Capture the cell that displays the provided text and extract its (x, y) central coordinate. 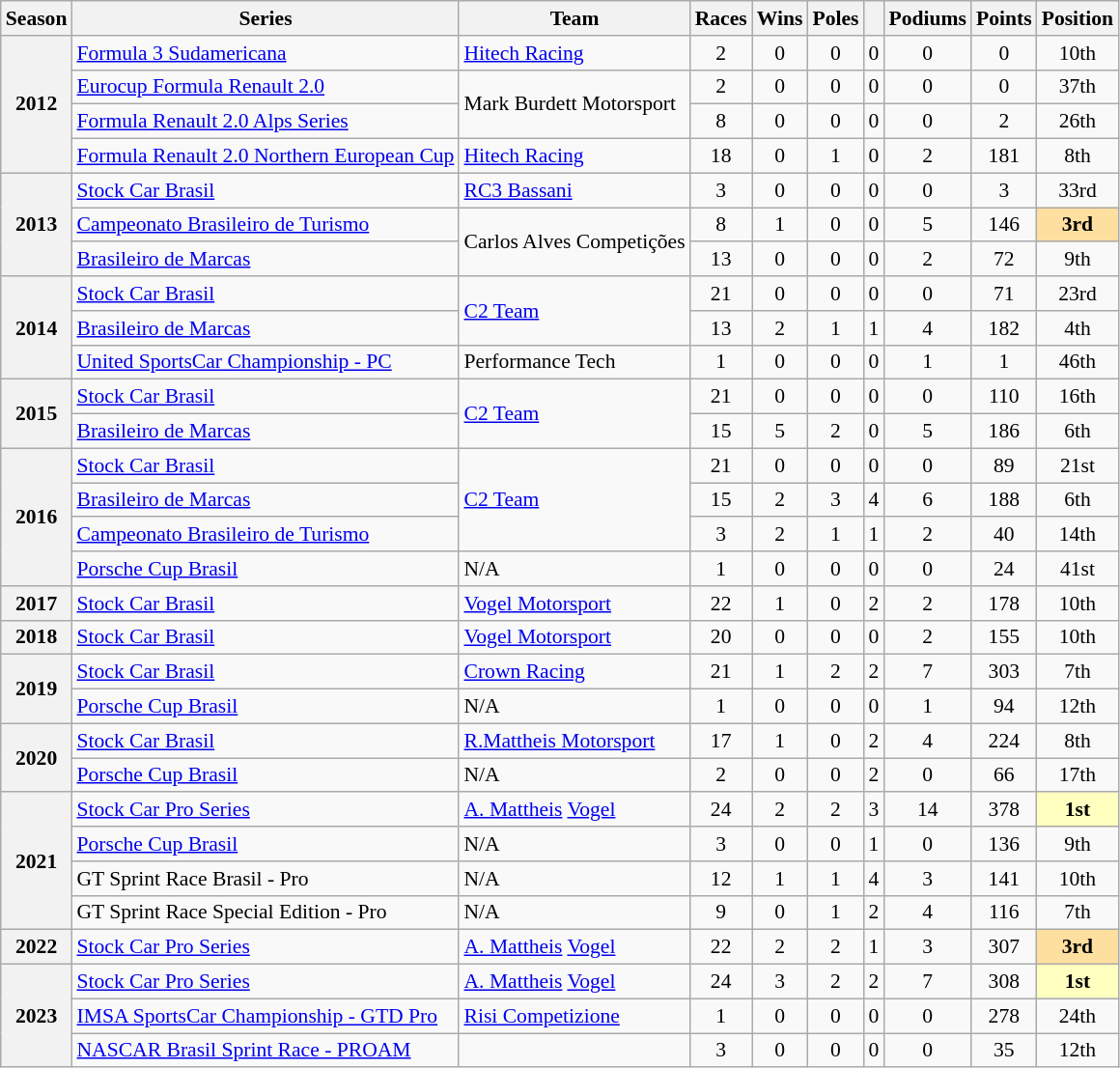
24th (1078, 1016)
71 (1004, 294)
IMSA SportsCar Championship - GTD Pro (265, 1016)
GT Sprint Race Brasil - Pro (265, 879)
182 (1004, 328)
GT Sprint Race Special Edition - Pro (265, 913)
186 (1004, 432)
16th (1078, 397)
2014 (37, 328)
12 (721, 879)
2023 (37, 1016)
Crown Racing (574, 672)
146 (1004, 225)
Risi Competizione (574, 1016)
2019 (37, 689)
Series (265, 18)
Podiums (927, 18)
United SportsCar Championship - PC (265, 362)
110 (1004, 397)
18 (721, 156)
307 (1004, 947)
136 (1004, 844)
RC3 Bassani (574, 190)
141 (1004, 879)
224 (1004, 741)
Mark Burdett Motorsport (574, 104)
94 (1004, 707)
2021 (37, 861)
20 (721, 637)
41st (1078, 569)
Eurocup Formula Renault 2.0 (265, 87)
33rd (1078, 190)
21st (1078, 465)
Performance Tech (574, 362)
181 (1004, 156)
Formula Renault 2.0 Alps Series (265, 122)
2016 (37, 517)
Wins (780, 18)
Team (574, 18)
40 (1004, 535)
2012 (37, 104)
26th (1078, 122)
2017 (37, 604)
2013 (37, 224)
Formula Renault 2.0 Northern European Cup (265, 156)
Races (721, 18)
6 (927, 500)
72 (1004, 260)
14th (1078, 535)
4th (1078, 328)
Poles (835, 18)
188 (1004, 500)
66 (1004, 775)
NASCAR Brasil Sprint Race - PROAM (265, 1051)
Points (1004, 18)
89 (1004, 465)
2018 (37, 637)
Position (1078, 18)
378 (1004, 810)
2015 (37, 413)
46th (1078, 362)
303 (1004, 672)
14 (927, 810)
9 (721, 913)
Season (37, 18)
2020 (37, 757)
116 (1004, 913)
Carlos Alves Competições (574, 241)
308 (1004, 982)
178 (1004, 604)
23rd (1078, 294)
17th (1078, 775)
R.Mattheis Motorsport (574, 741)
155 (1004, 637)
2022 (37, 947)
37th (1078, 87)
Formula 3 Sudamericana (265, 53)
278 (1004, 1016)
35 (1004, 1051)
17 (721, 741)
